Search for the cell housing the specified text and yield its [x, y] center coordinate. 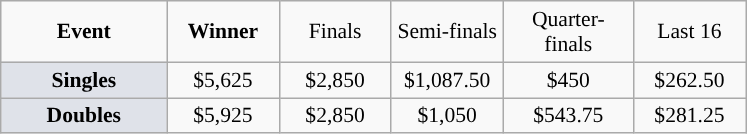
Semi-finals [447, 32]
$262.50 [689, 80]
$281.25 [689, 116]
Last 16 [689, 32]
Quarter-finals [568, 32]
$5,625 [223, 80]
Event [84, 32]
Singles [84, 80]
Winner [223, 32]
$450 [568, 80]
Doubles [84, 116]
$1,087.50 [447, 80]
Finals [335, 32]
$5,925 [223, 116]
$1,050 [447, 116]
$543.75 [568, 116]
